Extract the (X, Y) coordinate from the center of the cell holding the provided text.  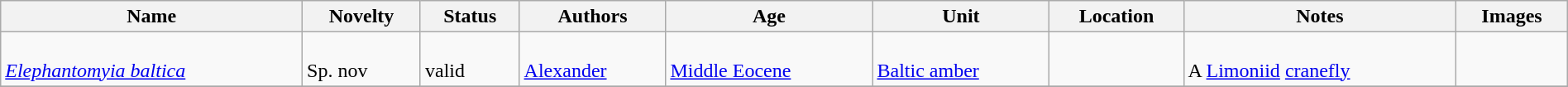
Middle Eocene (769, 60)
A Limoniid cranefly (1320, 60)
Authors (592, 17)
valid (470, 60)
Alexander (592, 60)
Unit (961, 17)
Name (152, 17)
Age (769, 17)
Notes (1320, 17)
Status (470, 17)
Elephantomyia baltica (152, 60)
Images (1512, 17)
Location (1116, 17)
Novelty (362, 17)
Sp. nov (362, 60)
Baltic amber (961, 60)
